Locate the cell with the specified text and output its [X, Y] center coordinate. 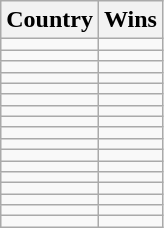
Wins [130, 20]
Country [50, 20]
